Identify which cell holds the provided text, then report its [x, y] central coordinate. 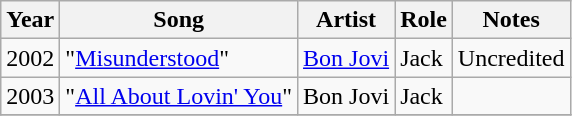
Artist [346, 20]
Year [30, 20]
2002 [30, 58]
Uncredited [511, 58]
Song [179, 20]
2003 [30, 96]
"All About Lovin' You" [179, 96]
Notes [511, 20]
Role [424, 20]
"Misunderstood" [179, 58]
